Output the [x, y] coordinate of the center of the cell containing the given text.  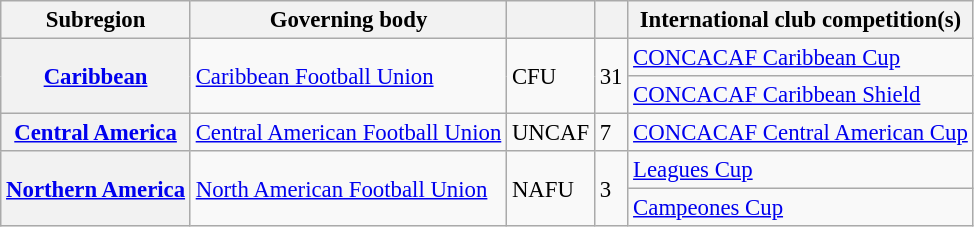
CFU [551, 76]
Leagues Cup [800, 170]
31 [610, 76]
UNCAF [551, 133]
Central American Football Union [348, 133]
3 [610, 188]
Campeones Cup [800, 208]
North American Football Union [348, 188]
Caribbean Football Union [348, 76]
7 [610, 133]
Governing body [348, 20]
Caribbean [96, 76]
NAFU [551, 188]
CONCACAF Caribbean Shield [800, 95]
Subregion [96, 20]
Central America [96, 133]
CONCACAF Caribbean Cup [800, 58]
Northern America [96, 188]
International club competition(s) [800, 20]
CONCACAF Central American Cup [800, 133]
